Determine the (x, y) coordinate at the center of the cell enclosing the given text.  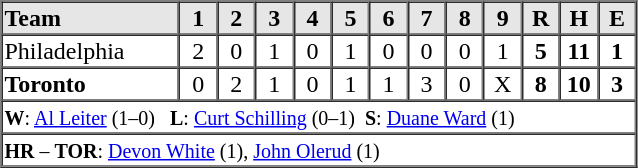
7 (427, 18)
11 (579, 50)
E (617, 18)
R (541, 18)
H (579, 18)
10 (579, 84)
4 (312, 18)
HR – TOR: Devon White (1), John Olerud (1) (319, 150)
9 (503, 18)
W: Al Leiter (1–0) L: Curt Schilling (0–1) S: Duane Ward (1) (319, 116)
6 (388, 18)
Philadelphia (91, 50)
Toronto (91, 84)
X (503, 84)
Team (91, 18)
